Search for the cell housing the specified text and yield its (X, Y) center coordinate. 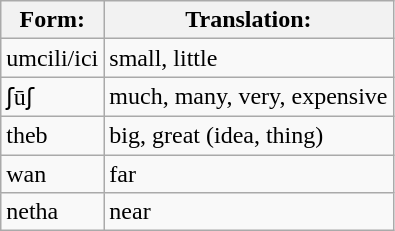
theb (52, 135)
Translation: (248, 20)
small, little (248, 58)
far (248, 173)
umcili/ici (52, 58)
Form: (52, 20)
big, great (idea, thing) (248, 135)
near (248, 212)
wan (52, 173)
netha (52, 212)
much, many, very, expensive (248, 97)
ʃūʃ (52, 97)
